Capture the cell that displays the provided text and extract its [X, Y] central coordinate. 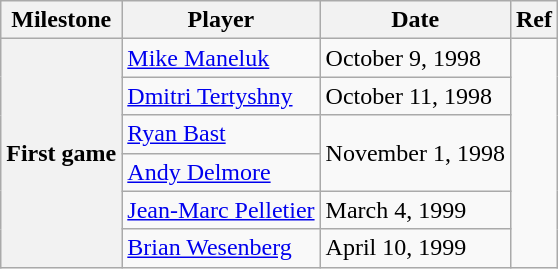
Player [221, 20]
Brian Wesenberg [221, 248]
First game [62, 153]
Milestone [62, 20]
Andy Delmore [221, 172]
April 10, 1999 [415, 248]
Dmitri Tertyshny [221, 96]
Ref [534, 20]
Date [415, 20]
Mike Maneluk [221, 58]
Ryan Bast [221, 134]
March 4, 1999 [415, 210]
October 11, 1998 [415, 96]
November 1, 1998 [415, 153]
October 9, 1998 [415, 58]
Jean-Marc Pelletier [221, 210]
